Find where the given text appears and provide that cell's center as (X, Y) coordinate. 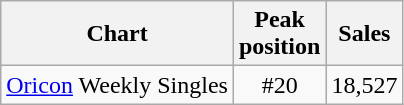
Chart (118, 34)
18,527 (364, 85)
#20 (279, 85)
Peakposition (279, 34)
Sales (364, 34)
Oricon Weekly Singles (118, 85)
